Output the [x, y] coordinate of the center of the cell containing the given text.  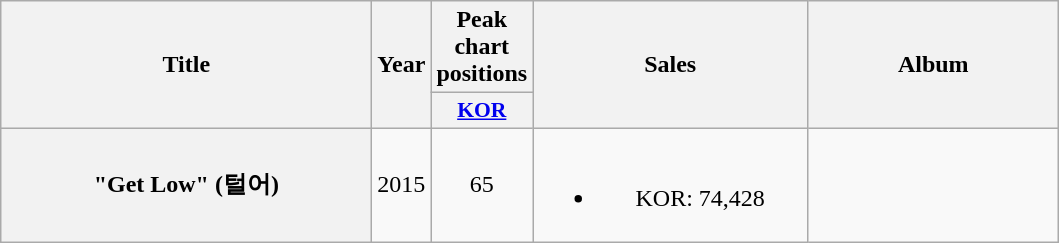
KOR [482, 111]
Title [186, 65]
KOR: 74,428 [670, 184]
Year [402, 65]
65 [482, 184]
"Get Low" (털어) [186, 184]
Peak chart positions [482, 47]
Sales [670, 65]
Album [934, 65]
2015 [402, 184]
